From the cell containing the given text, extract its center point as (X, Y) coordinate. 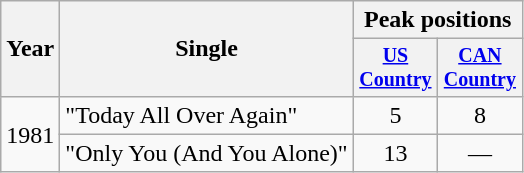
— (480, 153)
Peak positions (438, 20)
"Today All Over Again" (206, 115)
8 (480, 115)
Year (30, 49)
Single (206, 49)
1981 (30, 134)
5 (395, 115)
CAN Country (480, 68)
"Only You (And You Alone)" (206, 153)
US Country (395, 68)
13 (395, 153)
